Determine the [X, Y] coordinate at the center of the cell enclosing the given text.  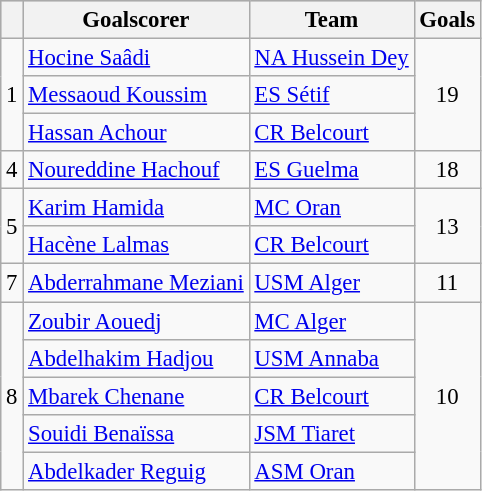
Abdelkader Reguig [136, 471]
5 [12, 226]
13 [447, 226]
Messaoud Koussim [136, 95]
USM Annaba [332, 358]
ASM Oran [332, 471]
Hassan Achour [136, 133]
Hocine Saâdi [136, 58]
11 [447, 283]
Zoubir Aouedj [136, 321]
USM Alger [332, 283]
MC Alger [332, 321]
Hacène Lalmas [136, 245]
Abderrahmane Meziani [136, 283]
Karim Hamida [136, 208]
Abdelhakim Hadjou [136, 358]
19 [447, 96]
MC Oran [332, 208]
NA Hussein Dey [332, 58]
1 [12, 96]
Goalscorer [136, 20]
ES Guelma [332, 170]
Goals [447, 20]
8 [12, 396]
Noureddine Hachouf [136, 170]
Team [332, 20]
ES Sétif [332, 95]
JSM Tiaret [332, 433]
Souidi Benaïssa [136, 433]
Mbarek Chenane [136, 396]
4 [12, 170]
18 [447, 170]
10 [447, 396]
7 [12, 283]
